Determine the [X, Y] coordinate at the center of the cell enclosing the given text.  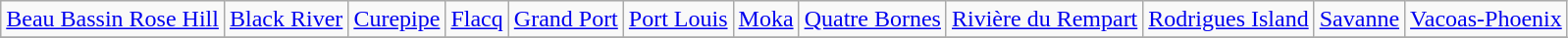
Beau Bassin Rose Hill [113, 19]
Black River [286, 19]
Grand Port [565, 19]
Port Louis [678, 19]
Quatre Bornes [872, 19]
Rivière du Rempart [1044, 19]
Flacq [477, 19]
Curepipe [396, 19]
Vacoas-Phoenix [1487, 19]
Rodrigues Island [1228, 19]
Savanne [1359, 19]
Moka [765, 19]
